Output the (X, Y) coordinate of the center of the cell containing the given text.  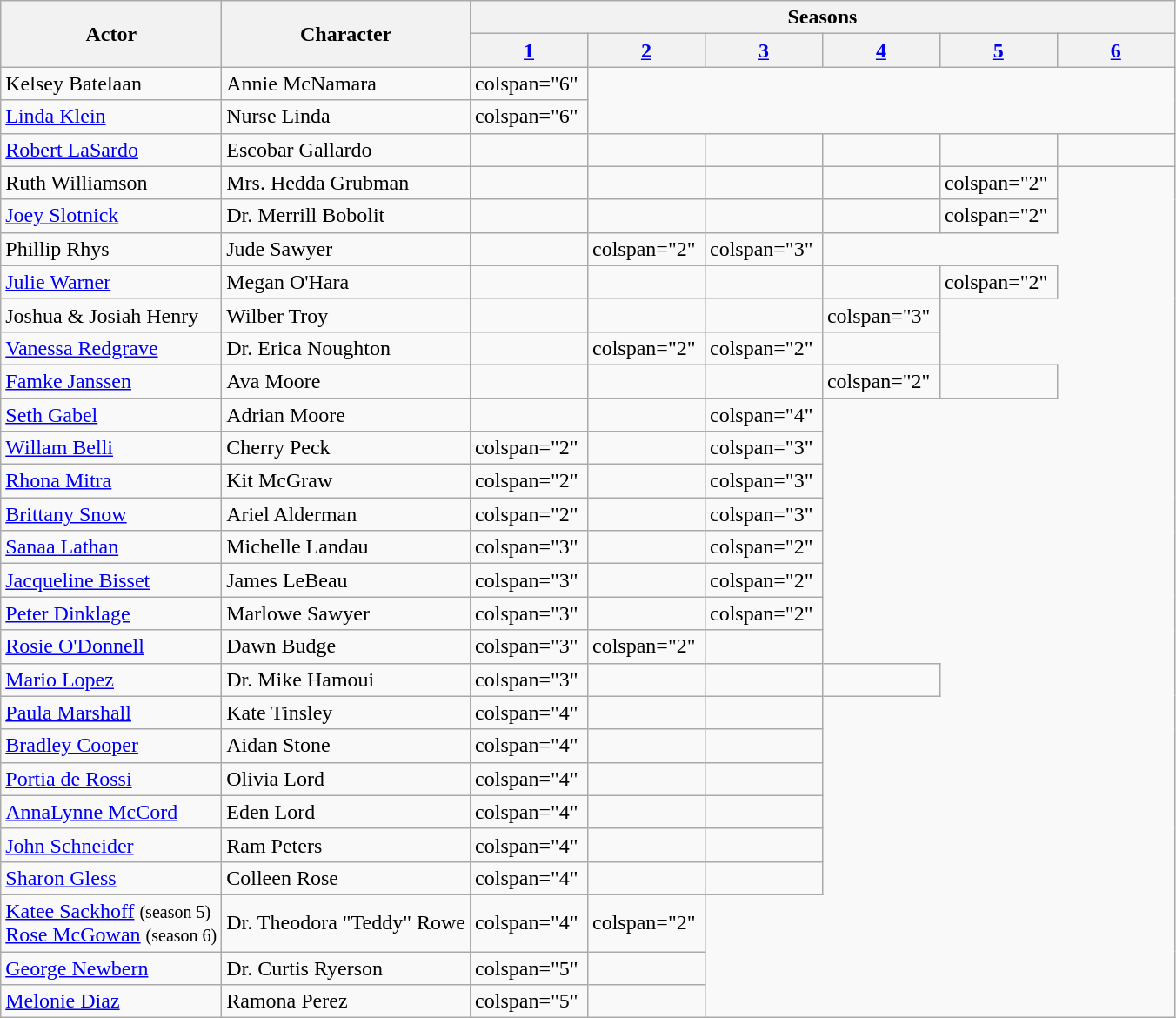
Paula Marshall (111, 713)
George Newbern (111, 968)
Character (346, 34)
Peter Dinklage (111, 613)
6 (1115, 50)
Cherry Peck (346, 448)
Mrs. Hedda Grubman (346, 183)
Kelsey Batelaan (111, 84)
Mario Lopez (111, 680)
Ariel Alderman (346, 514)
Seasons (823, 17)
Portia de Rossi (111, 779)
Sanaa Lathan (111, 547)
James LeBeau (346, 580)
Joey Slotnick (111, 216)
Ramona Perez (346, 1001)
Julie Warner (111, 282)
Linda Klein (111, 117)
Michelle Landau (346, 547)
Kit McGraw (346, 481)
Sharon Gless (111, 878)
Jacqueline Bisset (111, 580)
Jude Sawyer (346, 249)
Actor (111, 34)
Megan O'Hara (346, 282)
Joshua & Josiah Henry (111, 315)
Phillip Rhys (111, 249)
Nurse Linda (346, 117)
Seth Gabel (111, 415)
3 (764, 50)
2 (647, 50)
Melonie Diaz (111, 1001)
Kate Tinsley (346, 713)
AnnaLynne McCord (111, 812)
4 (880, 50)
Robert LaSardo (111, 150)
Colleen Rose (346, 878)
Ruth Williamson (111, 183)
Escobar Gallardo (346, 150)
Dr. Merrill Bobolit (346, 216)
Annie McNamara (346, 84)
Katee Sackhoff (season 5) Rose McGowan (season 6) (111, 922)
Olivia Lord (346, 779)
Aidan Stone (346, 746)
1 (529, 50)
Adrian Moore (346, 415)
Marlowe Sawyer (346, 613)
Bradley Cooper (111, 746)
5 (999, 50)
Willam Belli (111, 448)
Dr. Theodora "Teddy" Rowe (346, 922)
Vanessa Redgrave (111, 348)
Ram Peters (346, 845)
Dawn Budge (346, 646)
Famke Janssen (111, 381)
Wilber Troy (346, 315)
Ava Moore (346, 381)
Rosie O'Donnell (111, 646)
Dr. Erica Noughton (346, 348)
Eden Lord (346, 812)
John Schneider (111, 845)
Brittany Snow (111, 514)
Rhona Mitra (111, 481)
Dr. Curtis Ryerson (346, 968)
Dr. Mike Hamoui (346, 680)
